Output the (x, y) coordinate of the center of the cell containing the given text.  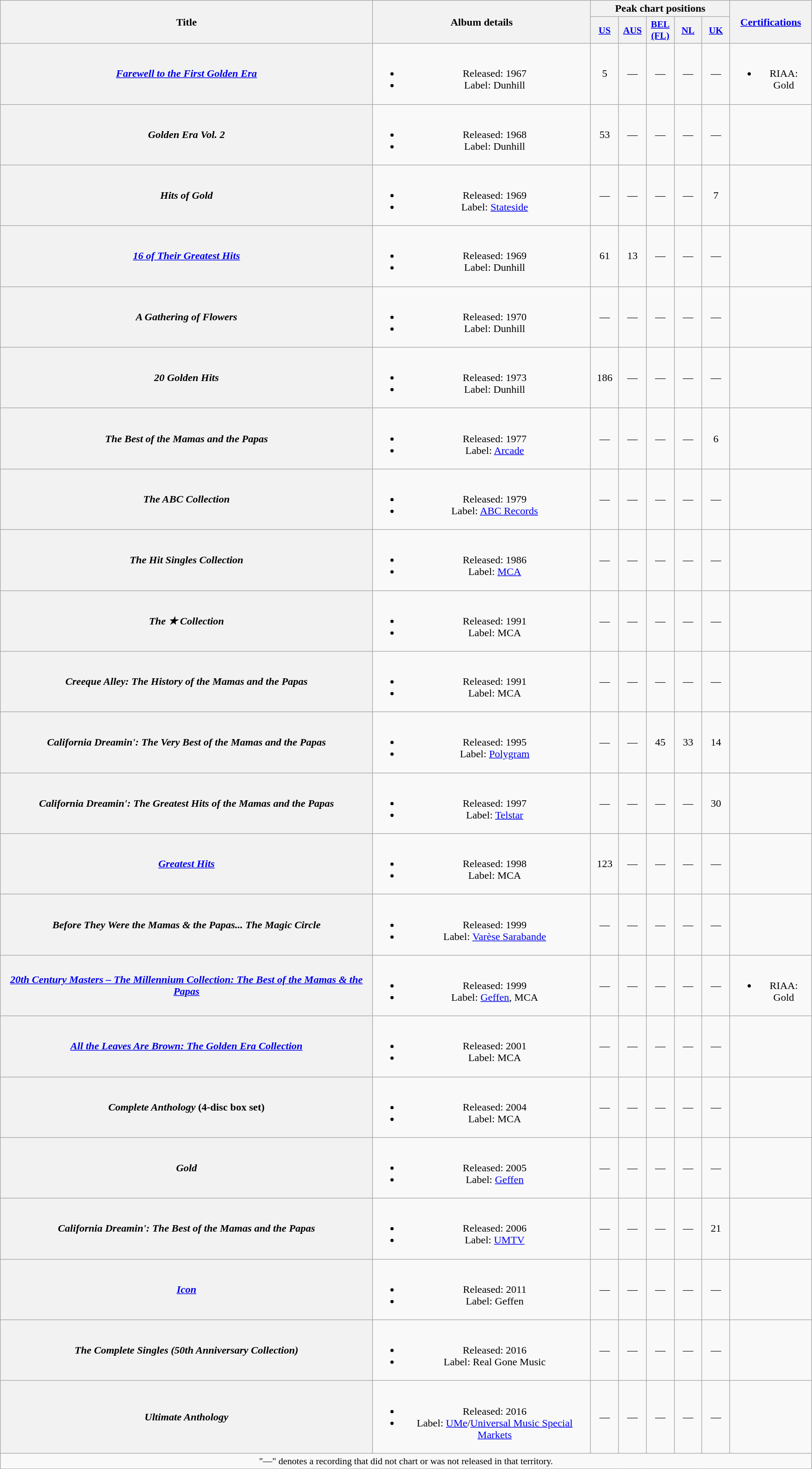
Released: 2005Label: Geffen (481, 1168)
AUS (632, 30)
California Dreamin': The Best of the Mamas and the Papas (187, 1229)
Released: 1968Label: Dunhill (481, 135)
Released: 1997Label: Telstar (481, 803)
Icon (187, 1289)
14 (716, 743)
20th Century Masters – The Millennium Collection: The Best of the Mamas & the Papas (187, 986)
Released: 1999Label: Geffen, MCA (481, 986)
Released: 1999Label: Varèse Sarabande (481, 925)
Released: 2016Label: UMe/Universal Music Special Markets (481, 1416)
Released: 1979Label: ABC Records (481, 499)
The ★ Collection (187, 621)
Released: 1977Label: Arcade (481, 438)
The ABC Collection (187, 499)
Released: 2016Label: Real Gone Music (481, 1350)
The Complete Singles (50th Anniversary Collection) (187, 1350)
Title (187, 22)
5 (605, 74)
All the Leaves Are Brown: The Golden Era Collection (187, 1046)
Released: 1969Label: Dunhill (481, 256)
6 (716, 438)
Released: 1973Label: Dunhill (481, 378)
Complete Anthology (4-disc box set) (187, 1107)
Released: 2001Label: MCA (481, 1046)
Released: 1995Label: Polygram (481, 743)
Farewell to the First Golden Era (187, 74)
California Dreamin': The Very Best of the Mamas and the Papas (187, 743)
30 (716, 803)
45 (660, 743)
123 (605, 864)
20 Golden Hits (187, 378)
Ultimate Anthology (187, 1416)
Before They Were the Mamas & the Papas... The Magic Circle (187, 925)
US (605, 30)
Released: 1970Label: Dunhill (481, 317)
21 (716, 1229)
Creeque Alley: The History of the Mamas and the Papas (187, 682)
16 of Their Greatest Hits (187, 256)
Greatest Hits (187, 864)
61 (605, 256)
186 (605, 378)
The Hit Singles Collection (187, 560)
Released: 1986Label: MCA (481, 560)
Hits of Gold (187, 195)
California Dreamin': The Greatest Hits of the Mamas and the Papas (187, 803)
Released: 1969Label: Stateside (481, 195)
Released: 1998Label: MCA (481, 864)
Released: 2004Label: MCA (481, 1107)
Album details (481, 22)
Released: 1967Label: Dunhill (481, 74)
13 (632, 256)
NL (688, 30)
33 (688, 743)
Released: 2011Label: Geffen (481, 1289)
BEL (FL) (660, 30)
Certifications (770, 22)
"—" denotes a recording that did not chart or was not released in that territory. (406, 1461)
Golden Era Vol. 2 (187, 135)
7 (716, 195)
Gold (187, 1168)
Released: 2006Label: UMTV (481, 1229)
Peak chart positions (660, 9)
A Gathering of Flowers (187, 317)
53 (605, 135)
UK (716, 30)
The Best of the Mamas and the Papas (187, 438)
